Capture the cell that displays the provided text and extract its (X, Y) central coordinate. 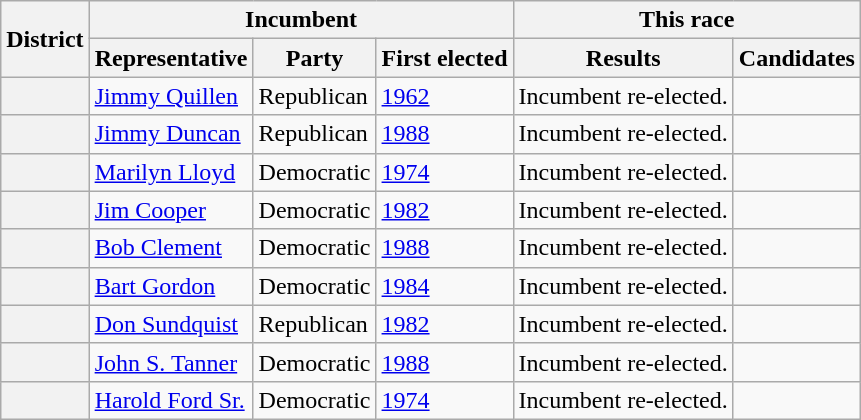
Representative (171, 58)
Party (314, 58)
John S. Tanner (171, 362)
Bob Clement (171, 248)
Candidates (796, 58)
Jim Cooper (171, 210)
1984 (444, 286)
Jimmy Duncan (171, 134)
Jimmy Quillen (171, 96)
Don Sundquist (171, 324)
Bart Gordon (171, 286)
Marilyn Lloyd (171, 172)
This race (686, 20)
Results (623, 58)
First elected (444, 58)
Incumbent (301, 20)
1962 (444, 96)
District (45, 39)
Harold Ford Sr. (171, 400)
